Return the (x, y) coordinate for the center point of the cell that contains the specified text.  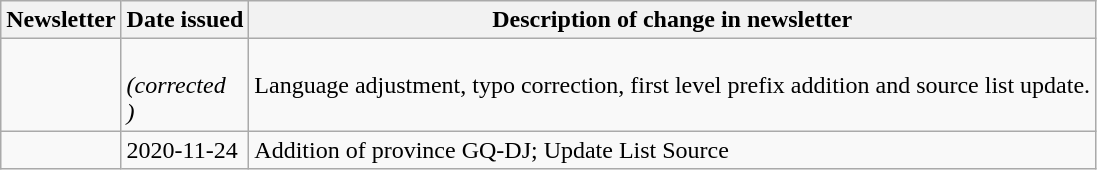
(corrected ) (185, 85)
Language adjustment, typo correction, first level prefix addition and source list update. (672, 85)
Newsletter (61, 20)
Date issued (185, 20)
Description of change in newsletter (672, 20)
2020-11-24 (185, 150)
Addition of province GQ-DJ; Update List Source (672, 150)
